For the text-containing cell, return its midpoint in [x, y] coordinate format. 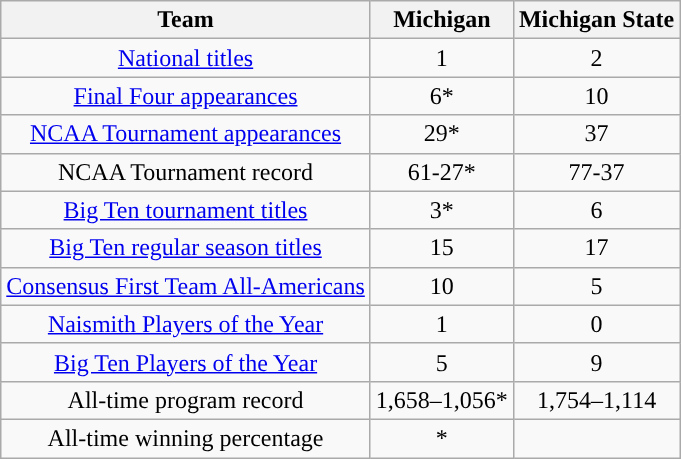
9 [596, 362]
National titles [186, 58]
Team [186, 20]
29* [442, 134]
17 [596, 248]
6* [442, 96]
1,754–1,114 [596, 400]
Michigan State [596, 20]
1,658–1,056* [442, 400]
3* [442, 210]
All-time winning percentage [186, 438]
NCAA Tournament record [186, 172]
37 [596, 134]
Michigan [442, 20]
6 [596, 210]
NCAA Tournament appearances [186, 134]
Naismith Players of the Year [186, 324]
61-27* [442, 172]
0 [596, 324]
Big Ten regular season titles [186, 248]
15 [442, 248]
Consensus First Team All-Americans [186, 286]
All-time program record [186, 400]
* [442, 438]
2 [596, 58]
Final Four appearances [186, 96]
77-37 [596, 172]
Big Ten tournament titles [186, 210]
Big Ten Players of the Year [186, 362]
